Find where the given text appears and provide that cell's center as (X, Y) coordinate. 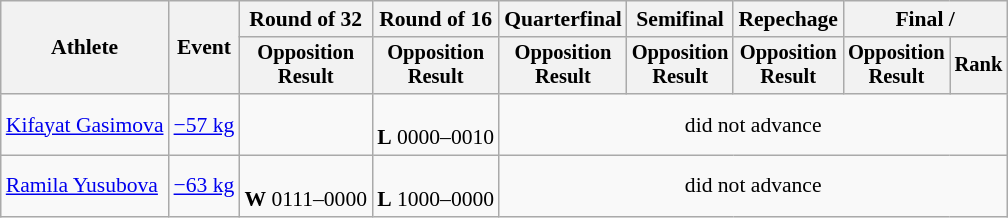
L 1000–0000 (436, 186)
Kifayat Gasimova (85, 124)
L 0000–0010 (436, 124)
Ramila Yusubova (85, 186)
−63 kg (204, 186)
Round of 16 (436, 19)
−57 kg (204, 124)
Semifinal (680, 19)
Rank (979, 66)
Event (204, 48)
Final / (925, 19)
Quarterfinal (563, 19)
W 0111–0000 (306, 186)
Repechage (788, 19)
Round of 32 (306, 19)
Athlete (85, 48)
